Capture the cell that displays the provided text and extract its [X, Y] central coordinate. 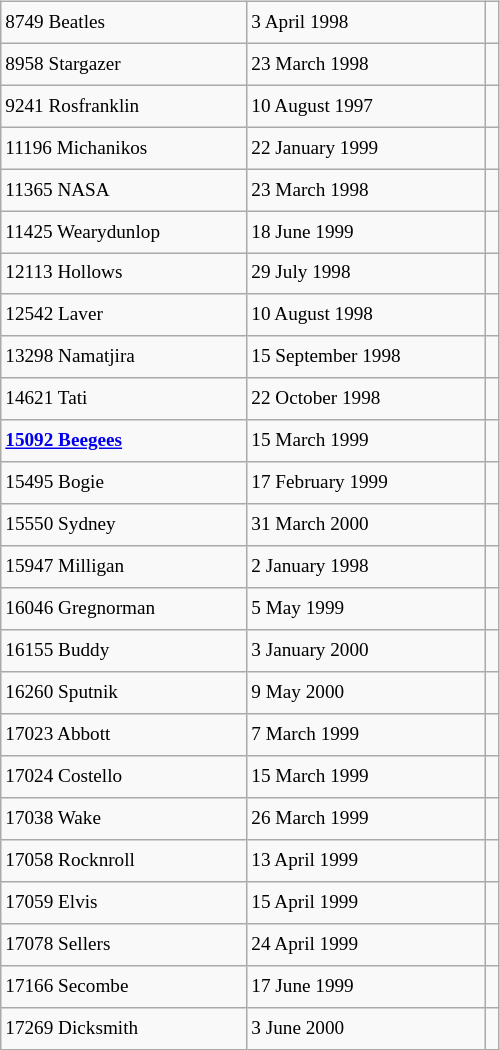
17024 Costello [124, 777]
16260 Sputnik [124, 693]
13 April 1999 [366, 861]
10 August 1998 [366, 315]
15 April 1999 [366, 902]
8958 Stargazer [124, 64]
17058 Rocknroll [124, 861]
12542 Laver [124, 315]
16046 Gregnorman [124, 609]
15495 Bogie [124, 483]
15550 Sydney [124, 525]
14621 Tati [124, 399]
2 January 1998 [366, 567]
9241 Rosfranklin [124, 106]
3 January 2000 [366, 651]
13298 Namatjira [124, 357]
5 May 1999 [366, 609]
7 March 1999 [366, 735]
9 May 2000 [366, 693]
24 April 1999 [366, 944]
15 September 1998 [366, 357]
17269 Dicksmith [124, 1028]
11425 Wearydunlop [124, 232]
22 January 1999 [366, 148]
17166 Secombe [124, 986]
10 August 1997 [366, 106]
3 June 2000 [366, 1028]
31 March 2000 [366, 525]
26 March 1999 [366, 819]
17059 Elvis [124, 902]
8749 Beatles [124, 22]
18 June 1999 [366, 232]
3 April 1998 [366, 22]
15947 Milligan [124, 567]
22 October 1998 [366, 399]
11365 NASA [124, 190]
15092 Beegees [124, 441]
16155 Buddy [124, 651]
17 February 1999 [366, 483]
17023 Abbott [124, 735]
17078 Sellers [124, 944]
11196 Michanikos [124, 148]
17 June 1999 [366, 986]
12113 Hollows [124, 274]
17038 Wake [124, 819]
29 July 1998 [366, 274]
